Provide the (X, Y) coordinate of the cell's center where the given text is located.  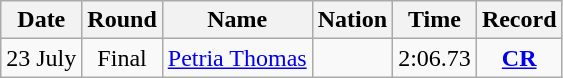
Time (435, 20)
Petria Thomas (237, 58)
Nation (352, 20)
Name (237, 20)
2:06.73 (435, 58)
Record (519, 20)
Date (42, 20)
23 July (42, 58)
Round (122, 20)
Final (122, 58)
CR (519, 58)
